Locate the cell with the specified text and output its [x, y] center coordinate. 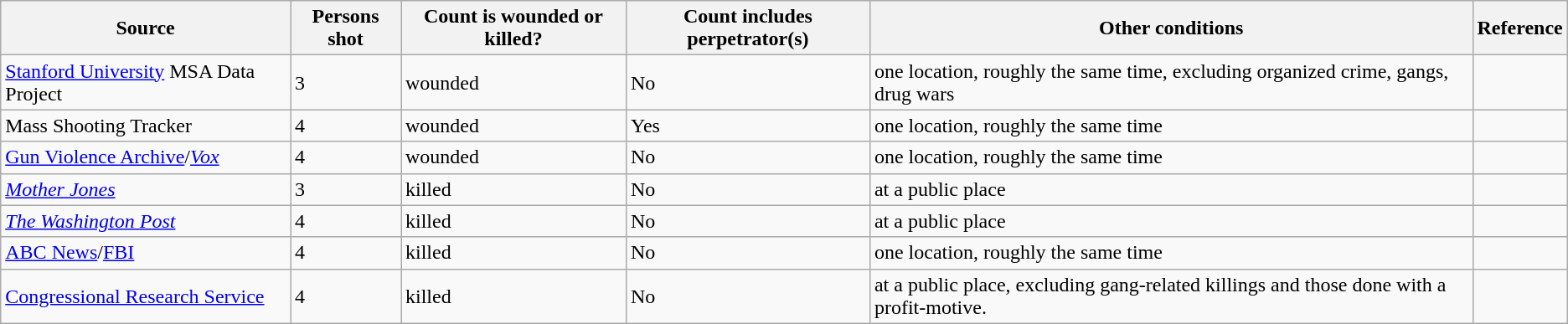
Count is wounded or killed? [513, 28]
at a public place, excluding gang-related killings and those done with a profit-motive. [1171, 296]
Mother Jones [146, 189]
Gun Violence Archive/Vox [146, 157]
Stanford University MSA Data Project [146, 82]
Yes [747, 126]
Other conditions [1171, 28]
one location, roughly the same time, excluding organized crime, gangs, drug wars [1171, 82]
Congressional Research Service [146, 296]
The Washington Post [146, 221]
Count includes perpetrator(s) [747, 28]
ABC News/FBI [146, 253]
Persons shot [345, 28]
Reference [1519, 28]
Source [146, 28]
Mass Shooting Tracker [146, 126]
